Identify which cell holds the provided text, then report its [X, Y] central coordinate. 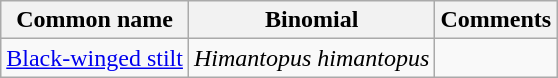
Common name [95, 20]
Himantopus himantopus [311, 58]
Comments [496, 20]
Black-winged stilt [95, 58]
Binomial [311, 20]
